Search for the cell housing the specified text and yield its [X, Y] center coordinate. 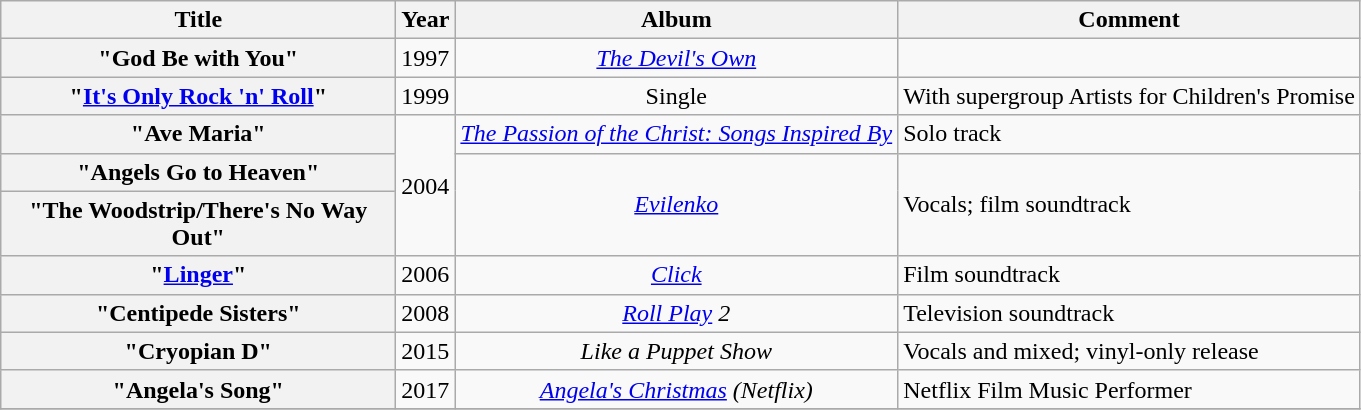
The Passion of the Christ: Songs Inspired By [676, 134]
"Angela's Song" [198, 389]
"It's Only Rock 'n' Roll" [198, 96]
Angela's Christmas (Netflix) [676, 389]
Year [426, 20]
Album [676, 20]
2008 [426, 313]
"The Woodstrip/There's No Way Out" [198, 224]
Film soundtrack [1130, 275]
1999 [426, 96]
2004 [426, 186]
Click [676, 275]
Solo track [1130, 134]
Like a Puppet Show [676, 351]
2017 [426, 389]
Comment [1130, 20]
"God Be with You" [198, 58]
"Cryopian D" [198, 351]
Roll Play 2 [676, 313]
Evilenko [676, 204]
The Devil's Own [676, 58]
Vocals; film soundtrack [1130, 204]
2015 [426, 351]
Title [198, 20]
2006 [426, 275]
1997 [426, 58]
Vocals and mixed; vinyl-only release [1130, 351]
Single [676, 96]
"Linger" [198, 275]
With supergroup Artists for Children's Promise [1130, 96]
Netflix Film Music Performer [1130, 389]
"Angels Go to Heaven" [198, 172]
Television soundtrack [1130, 313]
"Ave Maria" [198, 134]
"Centipede Sisters" [198, 313]
